Locate the cell with the specified text and output its (x, y) center coordinate. 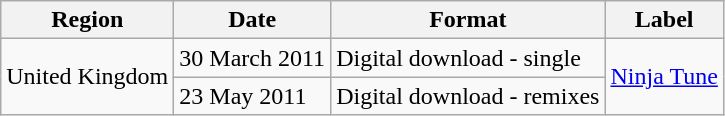
Label (664, 20)
Digital download - remixes (468, 96)
Digital download - single (468, 58)
Region (88, 20)
Ninja Tune (664, 77)
Date (252, 20)
23 May 2011 (252, 96)
30 March 2011 (252, 58)
United Kingdom (88, 77)
Format (468, 20)
